Detect which cell encompasses the target text, then output its (X, Y) center coordinate. 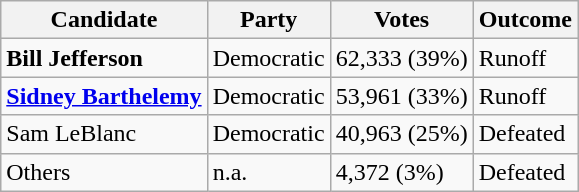
Sam LeBlanc (104, 134)
Others (104, 172)
40,963 (25%) (402, 134)
Party (268, 20)
Bill Jefferson (104, 58)
Votes (402, 20)
Candidate (104, 20)
53,961 (33%) (402, 96)
Outcome (525, 20)
n.a. (268, 172)
62,333 (39%) (402, 58)
4,372 (3%) (402, 172)
Sidney Barthelemy (104, 96)
